Search for the cell housing the specified text and yield its (X, Y) center coordinate. 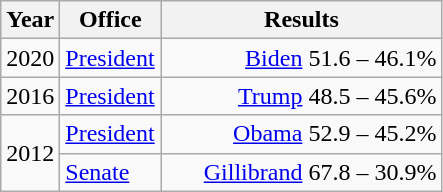
Year (30, 20)
Obama 52.9 – 45.2% (302, 134)
2012 (30, 153)
Gillibrand 67.8 – 30.9% (302, 172)
Office (110, 20)
Results (302, 20)
Biden 51.6 – 46.1% (302, 58)
2016 (30, 96)
Senate (110, 172)
2020 (30, 58)
Trump 48.5 – 45.6% (302, 96)
